Locate the cell with the specified text and output its (X, Y) center coordinate. 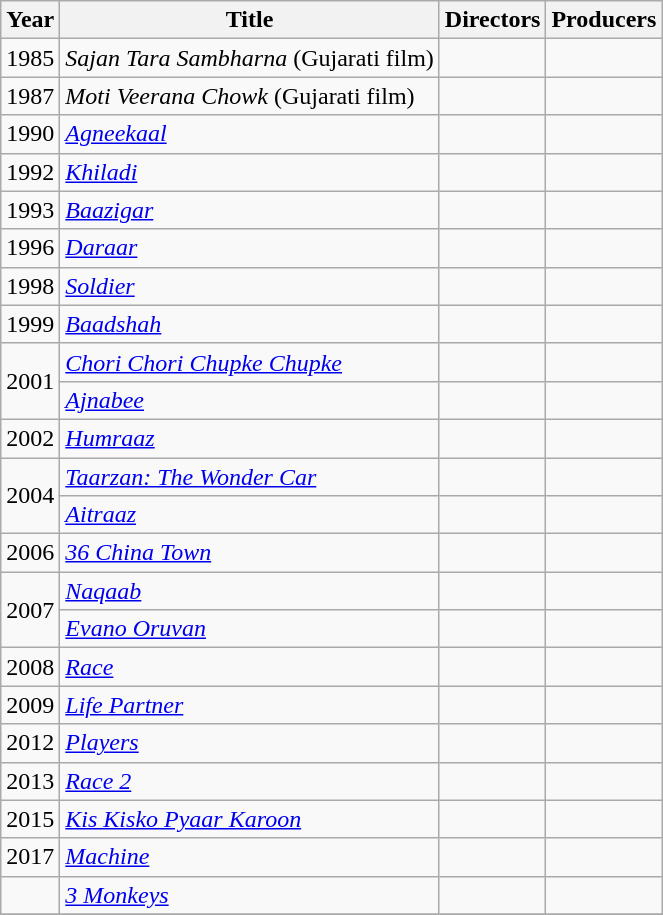
Sajan Tara Sambharna (Gujarati film) (250, 58)
1998 (30, 286)
2006 (30, 553)
Ajnabee (250, 400)
Machine (250, 857)
Producers (604, 20)
2017 (30, 857)
Humraaz (250, 438)
Naqaab (250, 591)
Race 2 (250, 781)
Chori Chori Chupke Chupke (250, 362)
2009 (30, 705)
Evano Oruvan (250, 629)
2008 (30, 667)
2002 (30, 438)
Agneekaal (250, 134)
Baazigar (250, 210)
Khiladi (250, 172)
2001 (30, 381)
Race (250, 667)
Kis Kisko Pyaar Karoon (250, 819)
1996 (30, 248)
Aitraaz (250, 515)
36 China Town (250, 553)
Year (30, 20)
Taarzan: The Wonder Car (250, 477)
1993 (30, 210)
2015 (30, 819)
2013 (30, 781)
Directors (492, 20)
Baadshah (250, 324)
Moti Veerana Chowk (Gujarati film) (250, 96)
Life Partner (250, 705)
Title (250, 20)
1999 (30, 324)
Daraar (250, 248)
3 Monkeys (250, 895)
Players (250, 743)
1992 (30, 172)
1990 (30, 134)
2012 (30, 743)
2004 (30, 496)
Soldier (250, 286)
1985 (30, 58)
1987 (30, 96)
2007 (30, 610)
